Return the (X, Y) coordinate for the center point of the cell that contains the specified text.  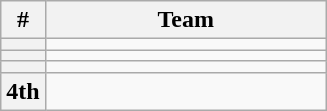
Team (186, 20)
4th (23, 91)
# (23, 20)
